Locate the cell with the specified text and output its (x, y) center coordinate. 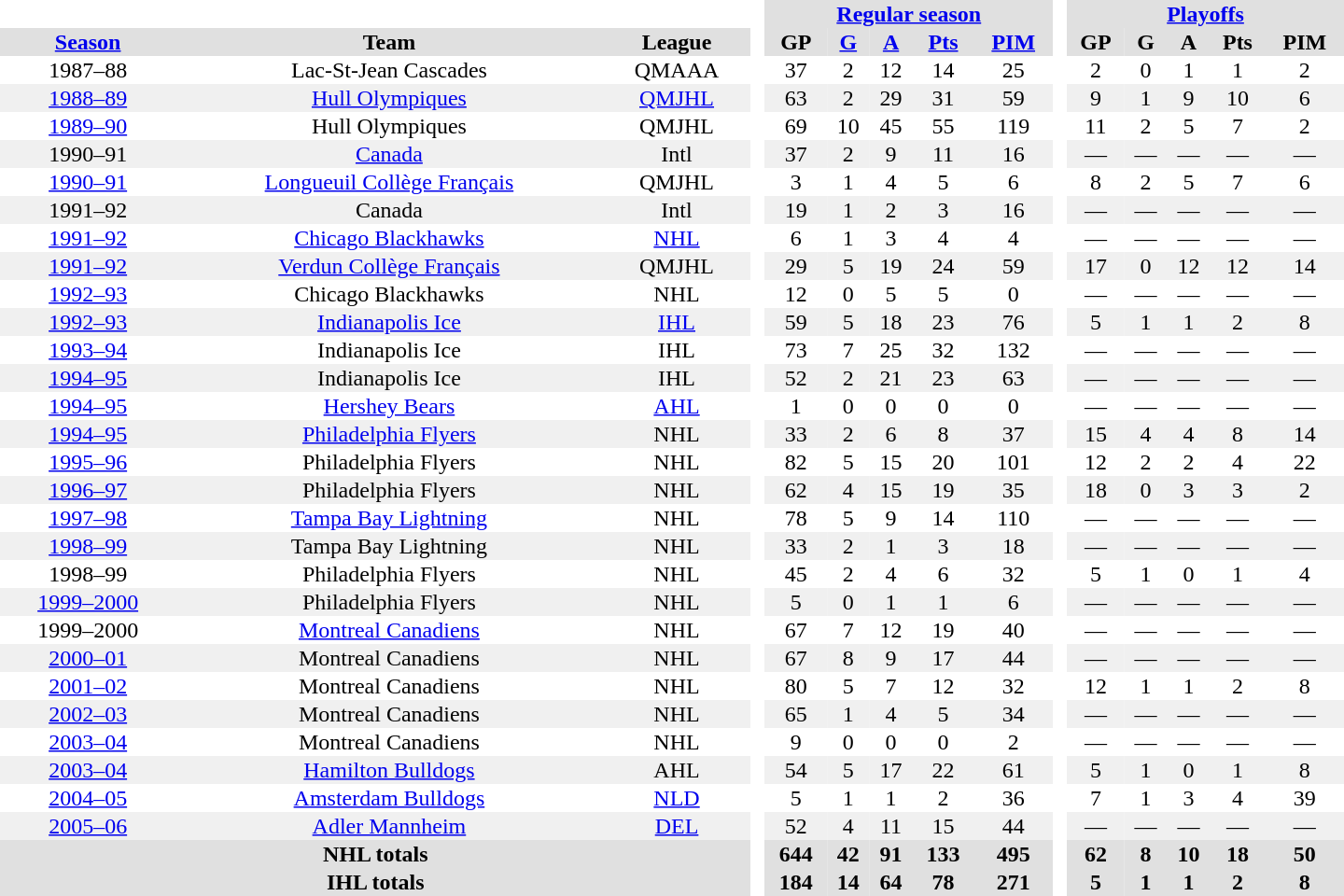
Playoffs (1206, 14)
495 (1014, 854)
55 (943, 126)
271 (1014, 882)
76 (1014, 322)
39 (1305, 798)
24 (943, 266)
133 (943, 854)
Hershey Bears (388, 406)
36 (1014, 798)
NLD (678, 798)
82 (796, 462)
2002–03 (88, 714)
1987–88 (88, 70)
Adler Mannheim (388, 826)
1996–97 (88, 490)
Regular season (909, 14)
644 (796, 854)
DEL (678, 826)
1989–90 (88, 126)
31 (943, 98)
QMAAA (678, 70)
League (678, 42)
1995–96 (88, 462)
54 (796, 770)
61 (1014, 770)
1993–94 (88, 350)
1988–89 (88, 98)
50 (1305, 854)
Longueuil Collège Français (388, 182)
21 (891, 378)
Hamilton Bulldogs (388, 770)
1997–98 (88, 518)
Season (88, 42)
132 (1014, 350)
Team (388, 42)
IHL totals (375, 882)
35 (1014, 490)
65 (796, 714)
101 (1014, 462)
NHL totals (375, 854)
2001–02 (88, 686)
69 (796, 126)
110 (1014, 518)
80 (796, 686)
2000–01 (88, 658)
34 (1014, 714)
2004–05 (88, 798)
Amsterdam Bulldogs (388, 798)
42 (848, 854)
2005–06 (88, 826)
20 (943, 462)
119 (1014, 126)
Verdun Collège Français (388, 266)
Lac-St-Jean Cascades (388, 70)
64 (891, 882)
184 (796, 882)
73 (796, 350)
91 (891, 854)
40 (1014, 630)
